Capture the cell that displays the provided text and extract its (x, y) central coordinate. 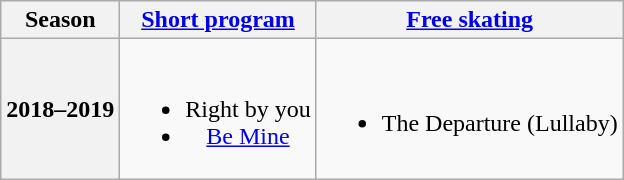
Free skating (470, 20)
Right by you Be Mine (218, 109)
Season (60, 20)
Short program (218, 20)
2018–2019 (60, 109)
The Departure (Lullaby) (470, 109)
